Capture the cell that displays the provided text and extract its [x, y] central coordinate. 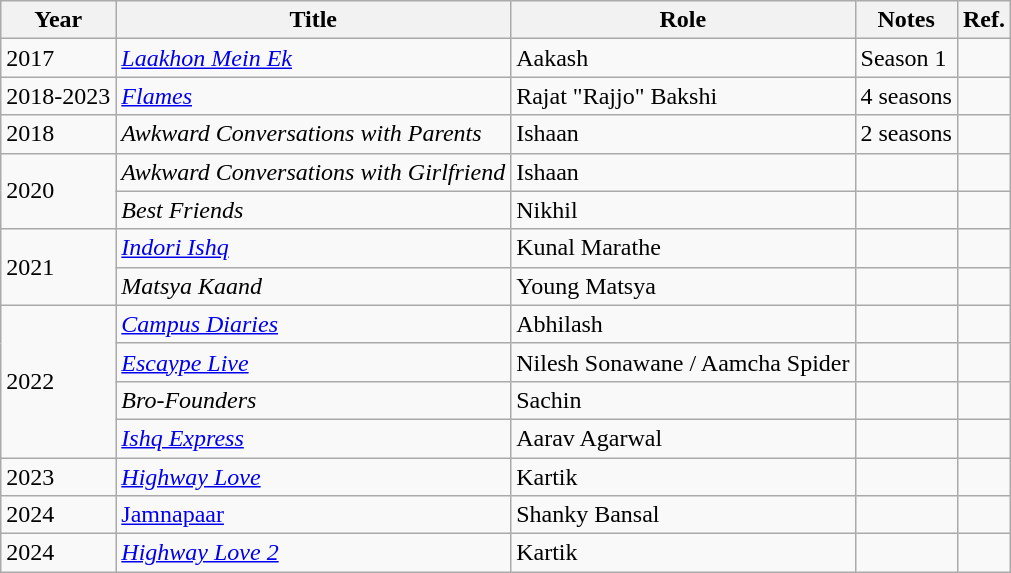
Year [58, 20]
2 seasons [906, 134]
Rajat "Rajjo" Bakshi [683, 96]
Season 1 [906, 58]
Highway Love [314, 477]
Laakhon Mein Ek [314, 58]
Notes [906, 20]
Aakash [683, 58]
Flames [314, 96]
Ishq Express [314, 438]
Nikhil [683, 210]
Kunal Marathe [683, 248]
Jamnapaar [314, 515]
2022 [58, 381]
Matsya Kaand [314, 286]
2017 [58, 58]
Awkward Conversations with Girlfriend [314, 172]
Aarav Agarwal [683, 438]
2021 [58, 267]
2020 [58, 191]
Best Friends [314, 210]
Ref. [984, 20]
Sachin [683, 400]
Nilesh Sonawane / Aamcha Spider [683, 362]
Young Matsya [683, 286]
4 seasons [906, 96]
Awkward Conversations with Parents [314, 134]
Campus Diaries [314, 324]
2018 [58, 134]
Abhilash [683, 324]
Bro-Founders [314, 400]
Highway Love 2 [314, 553]
2023 [58, 477]
2018-2023 [58, 96]
Escaype Live [314, 362]
Indori Ishq [314, 248]
Shanky Bansal [683, 515]
Title [314, 20]
Role [683, 20]
